Identify which cell holds the provided text, then report its [X, Y] central coordinate. 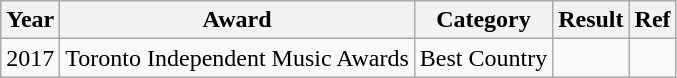
Ref [652, 20]
Best Country [483, 58]
Year [30, 20]
2017 [30, 58]
Category [483, 20]
Result [591, 20]
Toronto Independent Music Awards [237, 58]
Award [237, 20]
